Detect which cell encompasses the target text, then output its (X, Y) center coordinate. 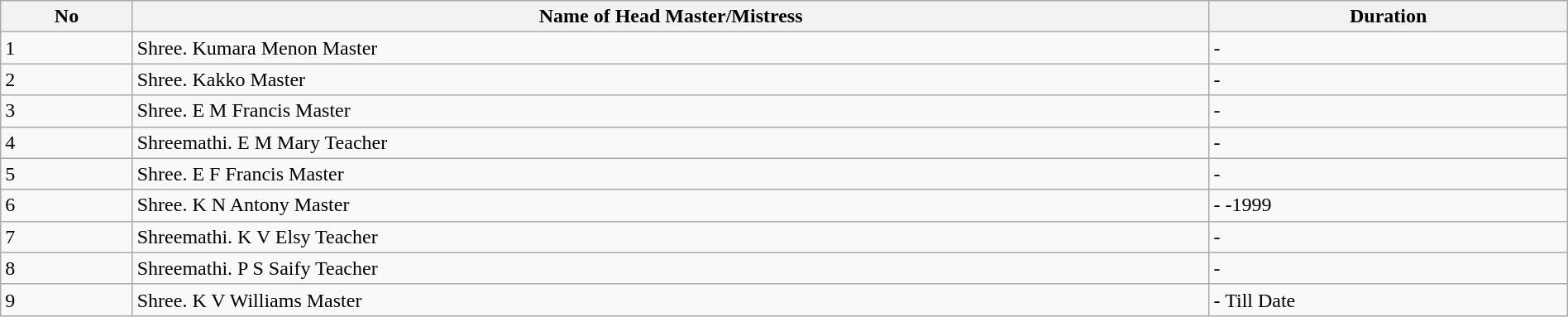
Shree. E F Francis Master (671, 174)
Name of Head Master/Mistress (671, 17)
8 (66, 268)
- Till Date (1388, 300)
Shree. E M Francis Master (671, 111)
2 (66, 79)
Shree. K N Antony Master (671, 205)
5 (66, 174)
Shreemathi. K V Elsy Teacher (671, 237)
Shreemathi. P S Saify Teacher (671, 268)
Shree. Kakko Master (671, 79)
Shreemathi. E M Mary Teacher (671, 142)
1 (66, 48)
9 (66, 300)
- -1999 (1388, 205)
No (66, 17)
3 (66, 111)
Duration (1388, 17)
6 (66, 205)
4 (66, 142)
7 (66, 237)
Shree. Kumara Menon Master (671, 48)
Shree. K V Williams Master (671, 300)
